Return the (X, Y) coordinate for the center point of the cell that contains the specified text.  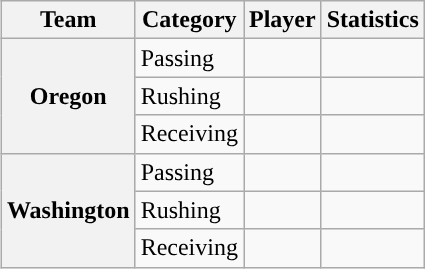
Oregon (68, 96)
Team (68, 20)
Statistics (372, 20)
Player (283, 20)
Category (189, 20)
Washington (68, 210)
